Return (x, y) of the center of cell containing provided text 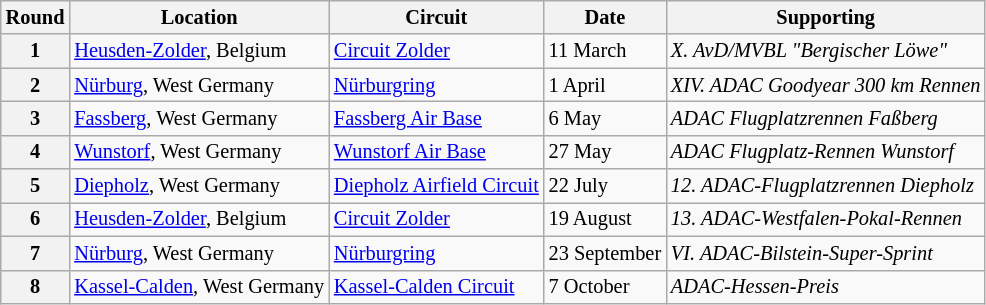
Circuit (436, 17)
ADAC Flugplatzrennen Faßberg (826, 118)
Wunstorf Air Base (436, 152)
XIV. ADAC Goodyear 300 km Rennen (826, 85)
22 July (605, 186)
Fassberg, West Germany (199, 118)
Supporting (826, 17)
VI. ADAC-Bilstein-Super-Sprint (826, 253)
7 October (605, 287)
Diepholz Airfield Circuit (436, 186)
Location (199, 17)
7 (36, 253)
27 May (605, 152)
5 (36, 186)
Date (605, 17)
4 (36, 152)
Kassel-Calden, West Germany (199, 287)
2 (36, 85)
1 (36, 51)
X. AvD/MVBL "Bergischer Löwe" (826, 51)
13. ADAC-Westfalen-Pokal-Rennen (826, 219)
6 May (605, 118)
1 April (605, 85)
Round (36, 17)
Fassberg Air Base (436, 118)
Wunstorf, West Germany (199, 152)
6 (36, 219)
ADAC-Hessen-Preis (826, 287)
11 March (605, 51)
23 September (605, 253)
ADAC Flugplatz-Rennen Wunstorf (826, 152)
3 (36, 118)
Kassel-Calden Circuit (436, 287)
12. ADAC-Flugplatzrennen Diepholz (826, 186)
Diepholz, West Germany (199, 186)
19 August (605, 219)
8 (36, 287)
